Scan for the cell matching the given text and deliver its [X, Y] coordinate at center. 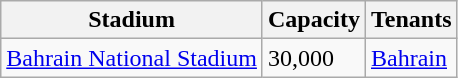
Tenants [411, 20]
Bahrain [411, 58]
Stadium [132, 20]
30,000 [314, 58]
Capacity [314, 20]
Bahrain National Stadium [132, 58]
